Identify which cell holds the provided text, then report its (x, y) central coordinate. 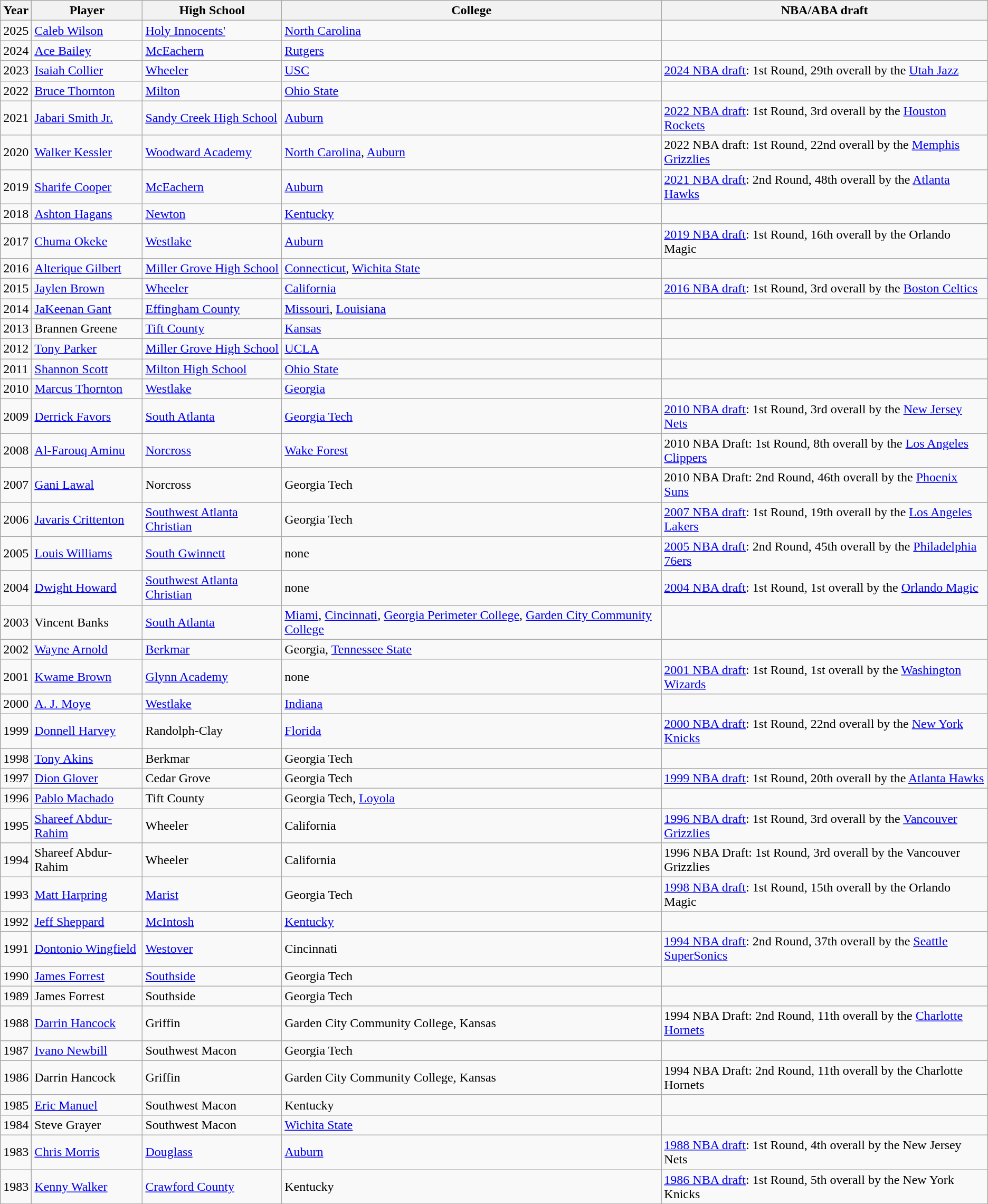
Milton (212, 91)
Woodward Academy (212, 152)
2000 (16, 704)
Pablo Machado (87, 799)
Florida (472, 731)
2023 (16, 71)
2012 (16, 349)
Wayne Arnold (87, 649)
Caleb Wilson (87, 31)
1994 (16, 860)
Gani Lawal (87, 485)
2017 (16, 241)
North Carolina (472, 31)
UCLA (472, 349)
1984 (16, 1125)
1992 (16, 922)
2019 NBA draft: 1st Round, 16th overall by the Orlando Magic (824, 241)
Dion Glover (87, 779)
Effingham County (212, 309)
Player (87, 11)
Cincinnati (472, 949)
Alterique Gilbert (87, 268)
2015 (16, 288)
Louis Williams (87, 553)
Dwight Howard (87, 588)
2001 NBA draft: 1st Round, 1st overall by the Washington Wizards (824, 677)
NBA/ABA draft (824, 11)
Matt Harpring (87, 894)
1986 (16, 1078)
2016 NBA draft: 1st Round, 3rd overall by the Boston Celtics (824, 288)
Crawford County (212, 1187)
College (472, 11)
2021 (16, 118)
1987 (16, 1050)
2021 NBA draft: 2nd Round, 48th overall by the Atlanta Hawks (824, 187)
1990 (16, 976)
Missouri, Louisiana (472, 309)
Wake Forest (472, 451)
2010 NBA Draft: 1st Round, 8th overall by the Los Angeles Clippers (824, 451)
1998 (16, 759)
2008 (16, 451)
2007 NBA draft: 1st Round, 19th overall by the Los Angeles Lakers (824, 519)
USC (472, 71)
2005 (16, 553)
Indiana (472, 704)
Vincent Banks (87, 622)
Jaylen Brown (87, 288)
2010 NBA draft: 1st Round, 3rd overall by the New Jersey Nets (824, 416)
2011 (16, 369)
2024 NBA draft: 1st Round, 29th overall by the Utah Jazz (824, 71)
Kansas (472, 329)
1988 (16, 1023)
Douglass (212, 1152)
Newton (212, 214)
2022 NBA draft: 1st Round, 22nd overall by the Memphis Grizzlies (824, 152)
1999 NBA draft: 1st Round, 20th overall by the Atlanta Hawks (824, 779)
Eric Manuel (87, 1105)
1993 (16, 894)
2003 (16, 622)
Ivano Newbill (87, 1050)
Al-Farouq Aminu (87, 451)
Rutgers (472, 51)
Cedar Grove (212, 779)
1991 (16, 949)
1985 (16, 1105)
1994 NBA draft: 2nd Round, 37th overall by the Seattle SuperSonics (824, 949)
Sharife Cooper (87, 187)
2009 (16, 416)
Kwame Brown (87, 677)
1988 NBA draft: 1st Round, 4th overall by the New Jersey Nets (824, 1152)
Georgia Tech, Loyola (472, 799)
1999 (16, 731)
2006 (16, 519)
2018 (16, 214)
1989 (16, 996)
Dontonio Wingfield (87, 949)
Connecticut, Wichita State (472, 268)
Tony Parker (87, 349)
High School (212, 11)
Holy Innocents' (212, 31)
Georgia, Tennessee State (472, 649)
2014 (16, 309)
2019 (16, 187)
Chris Morris (87, 1152)
Javaris Crittenton (87, 519)
Shannon Scott (87, 369)
2000 NBA draft: 1st Round, 22nd overall by the New York Knicks (824, 731)
Donnell Harvey (87, 731)
Year (16, 11)
2001 (16, 677)
Glynn Academy (212, 677)
Milton High School (212, 369)
1995 (16, 826)
2025 (16, 31)
1996 NBA draft: 1st Round, 3rd overall by the Vancouver Grizzlies (824, 826)
JaKeenan Gant (87, 309)
1996 NBA Draft: 1st Round, 3rd overall by the Vancouver Grizzlies (824, 860)
Steve Grayer (87, 1125)
2005 NBA draft: 2nd Round, 45th overall by the Philadelphia 76ers (824, 553)
Chuma Okeke (87, 241)
2016 (16, 268)
Isaiah Collier (87, 71)
Marist (212, 894)
2013 (16, 329)
Ashton Hagans (87, 214)
Kenny Walker (87, 1187)
Westover (212, 949)
Georgia (472, 389)
North Carolina, Auburn (472, 152)
Marcus Thornton (87, 389)
Jabari Smith Jr. (87, 118)
2002 (16, 649)
Walker Kessler (87, 152)
2024 (16, 51)
Sandy Creek High School (212, 118)
South Gwinnett (212, 553)
2004 (16, 588)
2020 (16, 152)
A. J. Moye (87, 704)
Derrick Favors (87, 416)
Wichita State (472, 1125)
Bruce Thornton (87, 91)
1998 NBA draft: 1st Round, 15th overall by the Orlando Magic (824, 894)
2022 NBA draft: 1st Round, 3rd overall by the Houston Rockets (824, 118)
Miami, Cincinnati, Georgia Perimeter College, Garden City Community College (472, 622)
2007 (16, 485)
2004 NBA draft: 1st Round, 1st overall by the Orlando Magic (824, 588)
2010 NBA Draft: 2nd Round, 46th overall by the Phoenix Suns (824, 485)
2010 (16, 389)
Jeff Sheppard (87, 922)
1986 NBA draft: 1st Round, 5th overall by the New York Knicks (824, 1187)
1996 (16, 799)
Randolph-Clay (212, 731)
2022 (16, 91)
Ace Bailey (87, 51)
Brannen Greene (87, 329)
Tony Akins (87, 759)
McIntosh (212, 922)
1997 (16, 779)
